Return the [x, y] coordinate for the center point of the cell that contains the specified text.  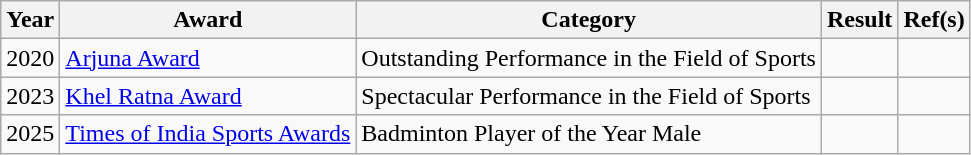
Result [859, 20]
Award [208, 20]
Outstanding Performance in the Field of Sports [589, 58]
Khel Ratna Award [208, 96]
2023 [30, 96]
2020 [30, 58]
Times of India Sports Awards [208, 134]
2025 [30, 134]
Spectacular Performance in the Field of Sports [589, 96]
Badminton Player of the Year Male [589, 134]
Category [589, 20]
Ref(s) [934, 20]
Arjuna Award [208, 58]
Year [30, 20]
